Detect which cell encompasses the target text, then output its [X, Y] center coordinate. 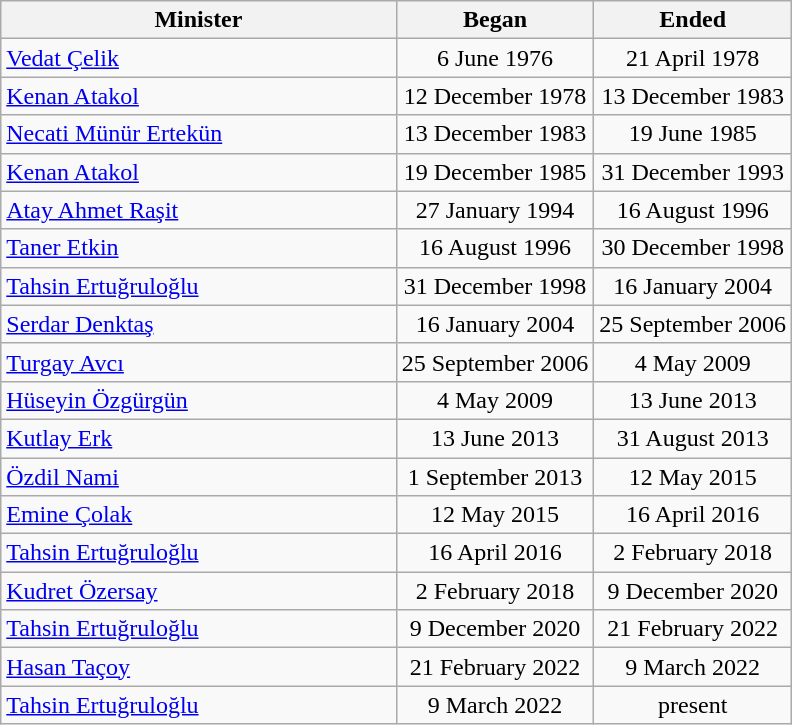
Taner Etkin [198, 248]
present [693, 705]
31 December 1998 [495, 286]
Özdil Nami [198, 477]
Began [495, 20]
31 August 2013 [693, 438]
Necati Münür Ertekün [198, 134]
31 December 1993 [693, 172]
30 December 1998 [693, 248]
Hüseyin Özgürgün [198, 400]
Ended [693, 20]
Emine Çolak [198, 515]
6 June 1976 [495, 58]
Hasan Taçoy [198, 667]
21 April 1978 [693, 58]
Serdar Denktaş [198, 324]
19 June 1985 [693, 134]
27 January 1994 [495, 210]
19 December 1985 [495, 172]
Turgay Avcı [198, 362]
1 September 2013 [495, 477]
Kudret Özersay [198, 591]
Minister [198, 20]
Kutlay Erk [198, 438]
Vedat Çelik [198, 58]
Atay Ahmet Raşit [198, 210]
12 December 1978 [495, 96]
